Locate the cell with the specified text and output its [X, Y] center coordinate. 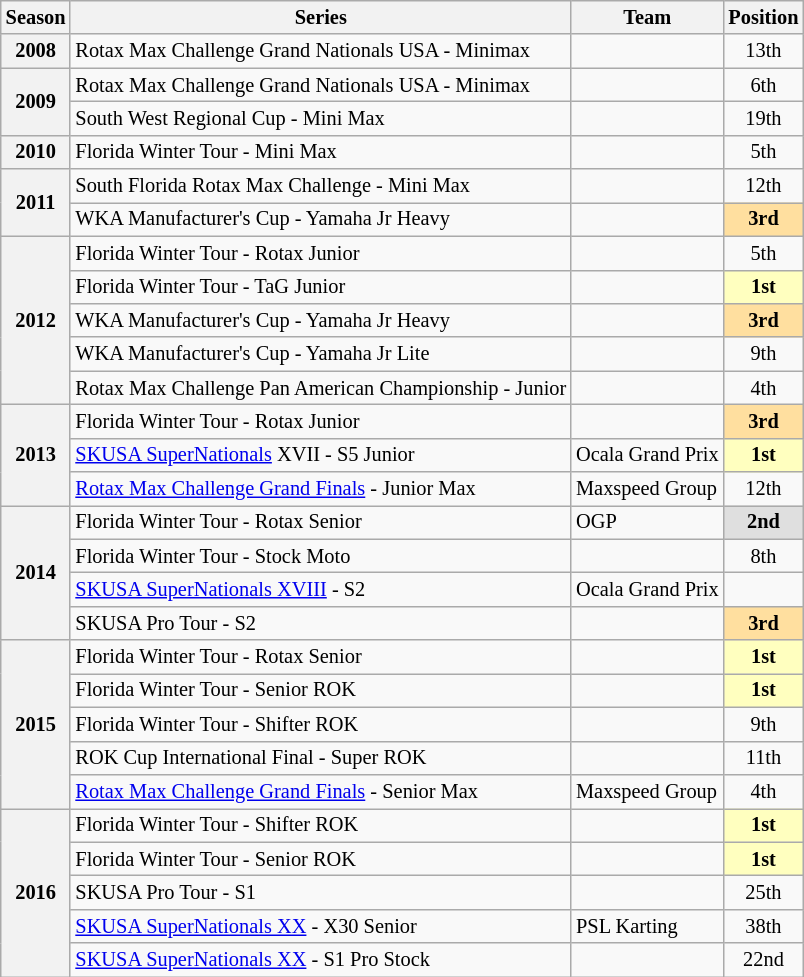
6th [763, 85]
Florida Winter Tour - Mini Max [320, 152]
2008 [36, 51]
Rotax Max Challenge Grand Finals - Senior Max [320, 791]
8th [763, 556]
2014 [36, 572]
22nd [763, 960]
11th [763, 758]
2nd [763, 522]
Season [36, 17]
Florida Winter Tour - TaG Junior [320, 287]
13th [763, 51]
SKUSA SuperNationals XX - X30 Senior [320, 926]
2009 [36, 102]
38th [763, 926]
Rotax Max Challenge Grand Finals - Junior Max [320, 489]
25th [763, 892]
SKUSA SuperNationals XVII - S5 Junior [320, 455]
Team [647, 17]
2010 [36, 152]
WKA Manufacturer's Cup - Yamaha Jr Lite [320, 354]
South Florida Rotax Max Challenge - Mini Max [320, 186]
2012 [36, 320]
South West Regional Cup - Mini Max [320, 118]
Position [763, 17]
SKUSA SuperNationals XX - S1 Pro Stock [320, 960]
ROK Cup International Final - Super ROK [320, 758]
19th [763, 118]
OGP [647, 522]
SKUSA SuperNationals XVIII - S2 [320, 589]
Florida Winter Tour - Stock Moto [320, 556]
PSL Karting [647, 926]
Rotax Max Challenge Pan American Championship - Junior [320, 388]
2011 [36, 202]
Series [320, 17]
SKUSA Pro Tour - S1 [320, 892]
2013 [36, 454]
2016 [36, 892]
SKUSA Pro Tour - S2 [320, 623]
2015 [36, 724]
